Identify which cell holds the provided text, then report its (x, y) central coordinate. 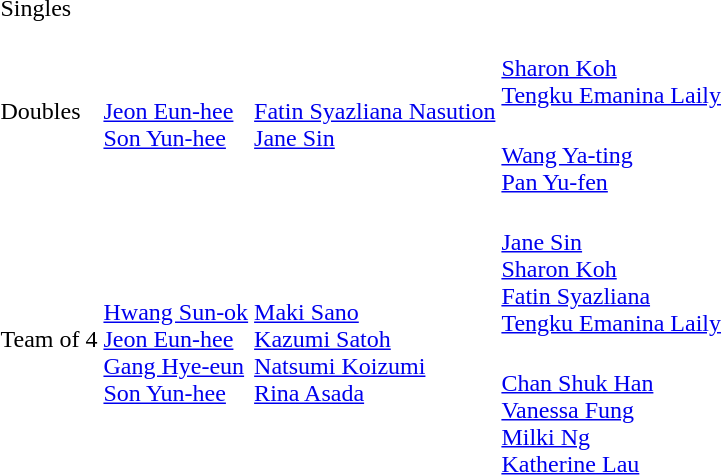
Jeon Eun-heeSon Yun-hee (176, 112)
Fatin Syazliana NasutionJane Sin (375, 112)
